Return (X, Y) of the center of cell containing provided text 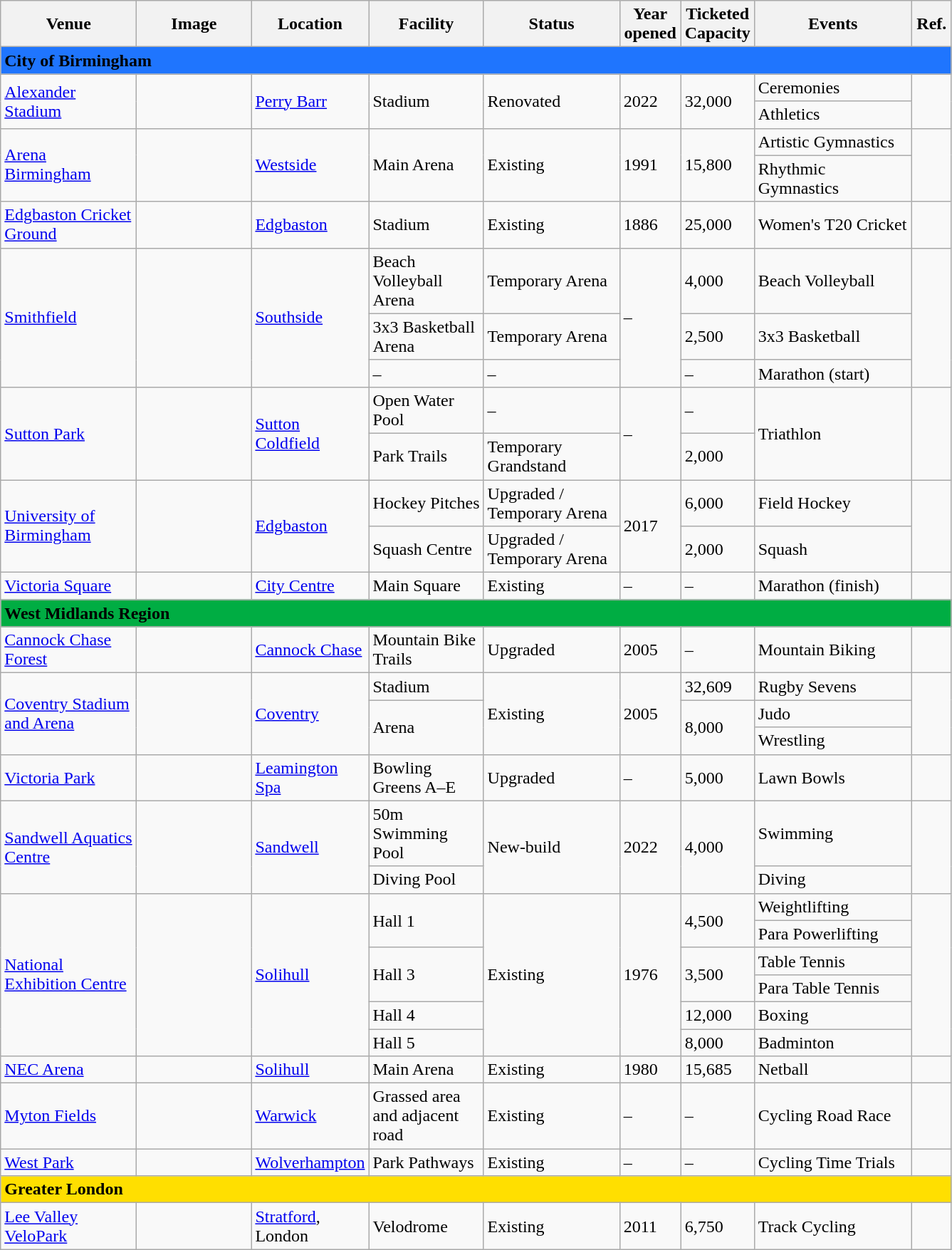
Arena (426, 727)
6,000 (718, 503)
Sandwell (310, 847)
Track Cycling (833, 1226)
Status (551, 24)
Myton Fields (68, 1116)
1980 (650, 1070)
Velodrome (426, 1226)
Lawn Bowls (833, 778)
Beach Volleyball (833, 281)
Rugby Sevens (833, 687)
Open Water Pool (426, 410)
Cycling Time Trials (833, 1162)
Cycling Road Race (833, 1116)
Diving (833, 880)
Table Tennis (833, 961)
Smithfield (68, 318)
2011 (650, 1226)
1976 (650, 974)
Victoria Square (68, 586)
Rhythmic Gymnastics (833, 178)
25,000 (718, 225)
Arena Birmingham (68, 165)
Judo (833, 714)
Westside (310, 165)
Squash (833, 550)
Sutton Park (68, 433)
Artistic Gymnastics (833, 142)
Lee Valley VeloPark (68, 1226)
Events (833, 24)
Hall 4 (426, 1015)
1886 (650, 225)
Diving Pool (426, 880)
15,685 (718, 1070)
Mountain Biking (833, 650)
Boxing (833, 1015)
Beach Volleyball Arena (426, 281)
Renovated (551, 101)
Image (194, 24)
Wolverhampton (310, 1162)
Marathon (finish) (833, 586)
Coventry Stadium and Arena (68, 714)
Ticketed Capacity (718, 24)
Ref. (931, 24)
Edgbaston Cricket Ground (68, 225)
Greater London (476, 1189)
Badminton (833, 1042)
Swimming (833, 833)
University of Birmingham (68, 526)
Leamington Spa (310, 778)
Hall 5 (426, 1042)
Netball (833, 1070)
1991 (650, 165)
50m Swimming Pool (426, 833)
2017 (650, 526)
Venue (68, 24)
Para Table Tennis (833, 988)
Year opened (650, 24)
Squash Centre (426, 550)
6,750 (718, 1226)
Coventry (310, 714)
Facility (426, 24)
Stratford, London (310, 1226)
Location (310, 24)
Para Powerlifting (833, 934)
Hall 1 (426, 920)
Marathon (start) (833, 373)
National Exhibition Centre (68, 974)
West Park (68, 1162)
Park Pathways (426, 1162)
Victoria Park (68, 778)
Bowling Greens A–E (426, 778)
Alexander Stadium (68, 101)
Southside (310, 318)
Sutton Coldfield (310, 433)
32,000 (718, 101)
West Midlands Region (476, 613)
New-build (551, 847)
Grassed area and adjacent road (426, 1116)
Hockey Pitches (426, 503)
Temporary Grandstand (551, 456)
Weightlifting (833, 907)
3x3 Basketball Arena (426, 336)
Field Hockey (833, 503)
Mountain Bike Trails (426, 650)
Main Square (426, 586)
Perry Barr (310, 101)
Cannock Chase Forest (68, 650)
NEC Arena (68, 1070)
2,500 (718, 336)
City of Birmingham (476, 61)
Warwick (310, 1116)
Sandwell Aquatics Centre (68, 847)
32,609 (718, 687)
Triathlon (833, 433)
Ceremonies (833, 88)
Hall 3 (426, 974)
City Centre (310, 586)
5,000 (718, 778)
Cannock Chase (310, 650)
Wrestling (833, 741)
3,500 (718, 974)
Park Trails (426, 456)
Women's T20 Cricket (833, 225)
15,800 (718, 165)
3x3 Basketball (833, 336)
Athletics (833, 115)
12,000 (718, 1015)
4,500 (718, 920)
